Output the [x, y] coordinate of the center of the cell containing the given text.  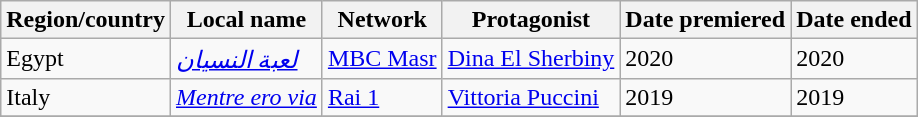
Vittoria Puccini [531, 97]
Italy [86, 97]
Mentre ero via [246, 97]
Dina El Sherbiny [531, 59]
MBC Masr [382, 59]
Date ended [854, 20]
Rai 1 [382, 97]
لعبة النسيان [246, 59]
Egypt [86, 59]
Date premiered [706, 20]
Protagonist [531, 20]
Network [382, 20]
Local name [246, 20]
Region/country [86, 20]
